Find where the given text appears and provide that cell's center as (x, y) coordinate. 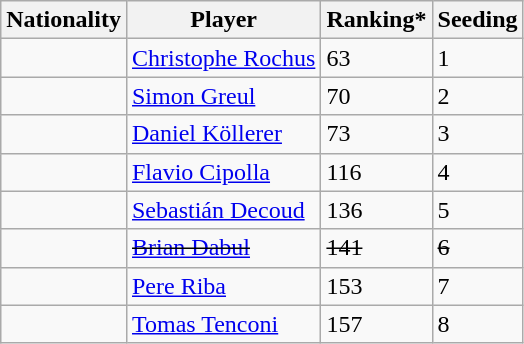
Tomas Tenconi (223, 324)
7 (478, 286)
Nationality (64, 20)
6 (478, 248)
Seeding (478, 20)
Ranking* (376, 20)
3 (478, 134)
141 (376, 248)
Daniel Köllerer (223, 134)
157 (376, 324)
136 (376, 210)
1 (478, 58)
Pere Riba (223, 286)
2 (478, 96)
Sebastián Decoud (223, 210)
Christophe Rochus (223, 58)
153 (376, 286)
Simon Greul (223, 96)
8 (478, 324)
116 (376, 172)
Player (223, 20)
5 (478, 210)
63 (376, 58)
Brian Dabul (223, 248)
73 (376, 134)
Flavio Cipolla (223, 172)
4 (478, 172)
70 (376, 96)
